Return the (x, y) coordinate for the center point of the cell that contains the specified text.  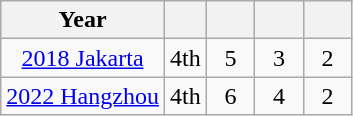
4 (280, 96)
6 (230, 96)
2018 Jakarta (83, 58)
Year (83, 20)
3 (280, 58)
2022 Hangzhou (83, 96)
5 (230, 58)
